Locate the cell with the specified text and output its (X, Y) center coordinate. 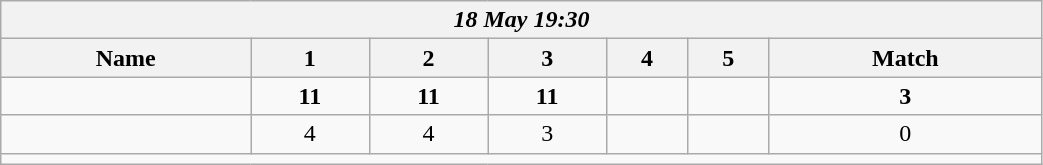
Match (906, 58)
Name (126, 58)
1 (310, 58)
2 (428, 58)
0 (906, 134)
18 May 19:30 (522, 20)
5 (728, 58)
